Find where the given text appears and provide that cell's center as (X, Y) coordinate. 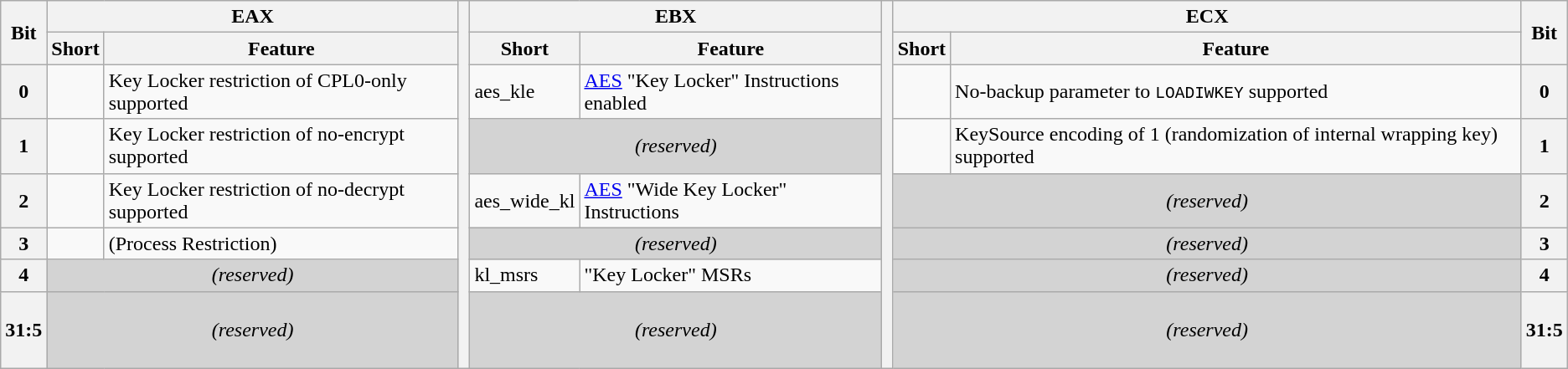
Key Locker restriction of CPL0-only supported (281, 92)
Key Locker restriction of no-decrypt supported (281, 201)
No-backup parameter to LOADIWKEY supported (1236, 92)
AES "Wide Key Locker" Instructions (730, 201)
"Key Locker" MSRs (730, 275)
AES "Key Locker" Instructions enabled (730, 92)
EAX (253, 17)
Key Locker restriction of no-encrypt supported (281, 146)
aes_kle (524, 92)
EBX (676, 17)
ECX (1207, 17)
KeySource encoding of 1 (randomization of internal wrapping key) supported (1236, 146)
(Process Restriction) (281, 243)
aes_wide_kl (524, 201)
kl_msrs (524, 275)
